Locate the cell with the specified text and output its [x, y] center coordinate. 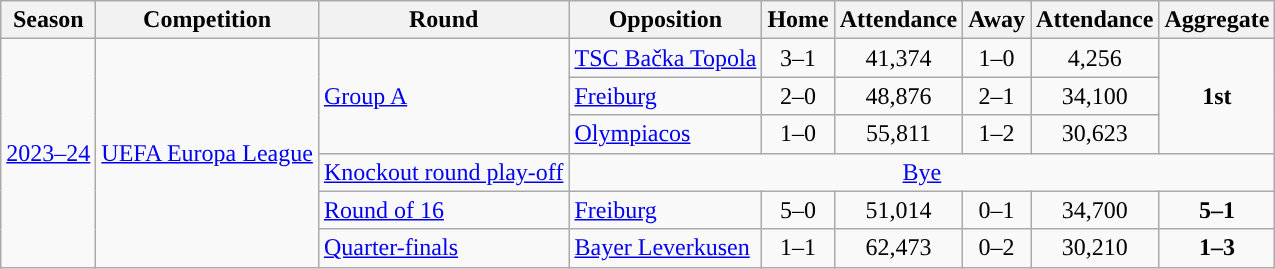
Quarter-finals [444, 248]
30,623 [1095, 134]
Season [48, 20]
30,210 [1095, 248]
55,811 [898, 134]
2023–24 [48, 153]
Aggregate [1217, 20]
Bayer Leverkusen [666, 248]
1–1 [798, 248]
Opposition [666, 20]
34,700 [1095, 210]
3–1 [798, 58]
1–3 [1217, 248]
2–0 [798, 96]
UEFA Europa League [208, 153]
1–2 [997, 134]
Olympiacos [666, 134]
41,374 [898, 58]
Away [997, 20]
62,473 [898, 248]
Home [798, 20]
TSC Bačka Topola [666, 58]
Round of 16 [444, 210]
4,256 [1095, 58]
5–0 [798, 210]
0–1 [997, 210]
5–1 [1217, 210]
2–1 [997, 96]
Round [444, 20]
Knockout round play-off [444, 172]
34,100 [1095, 96]
Bye [922, 172]
0–2 [997, 248]
Group A [444, 96]
48,876 [898, 96]
51,014 [898, 210]
Competition [208, 20]
1st [1217, 96]
